Locate the cell with the specified text and output its (x, y) center coordinate. 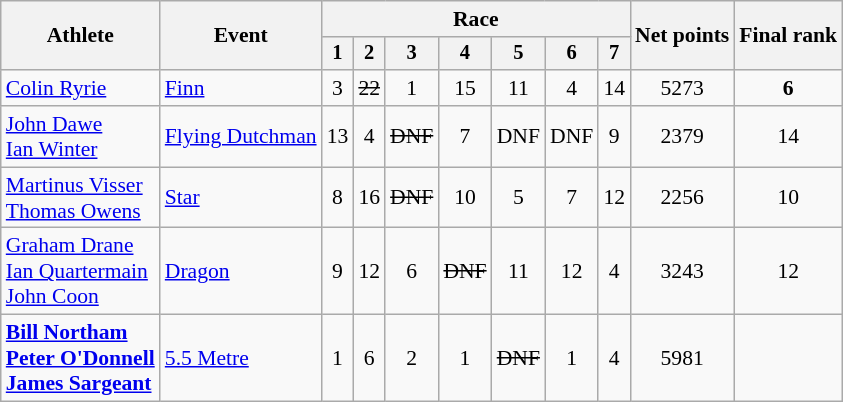
22 (369, 88)
16 (369, 198)
8 (338, 198)
Martinus VisserThomas Owens (80, 198)
Final rank (788, 36)
Bill NorthamPeter O'DonnellJames Sargeant (80, 358)
Finn (241, 88)
Graham DraneIan QuartermainJohn Coon (80, 272)
Flying Dutchman (241, 136)
13 (338, 136)
Athlete (80, 36)
John DaweIan Winter (80, 136)
Event (241, 36)
2256 (682, 198)
Dragon (241, 272)
Net points (682, 36)
Race (476, 19)
15 (464, 88)
Star (241, 198)
5273 (682, 88)
5981 (682, 358)
Colin Ryrie (80, 88)
5.5 Metre (241, 358)
3243 (682, 272)
2379 (682, 136)
